Detect which cell encompasses the target text, then output its [X, Y] center coordinate. 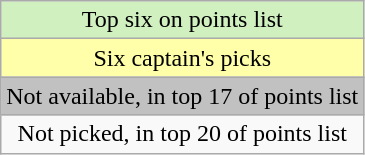
Six captain's picks [182, 58]
Not picked, in top 20 of points list [182, 134]
Top six on points list [182, 20]
Not available, in top 17 of points list [182, 96]
